Find where the given text appears and provide that cell's center as (X, Y) coordinate. 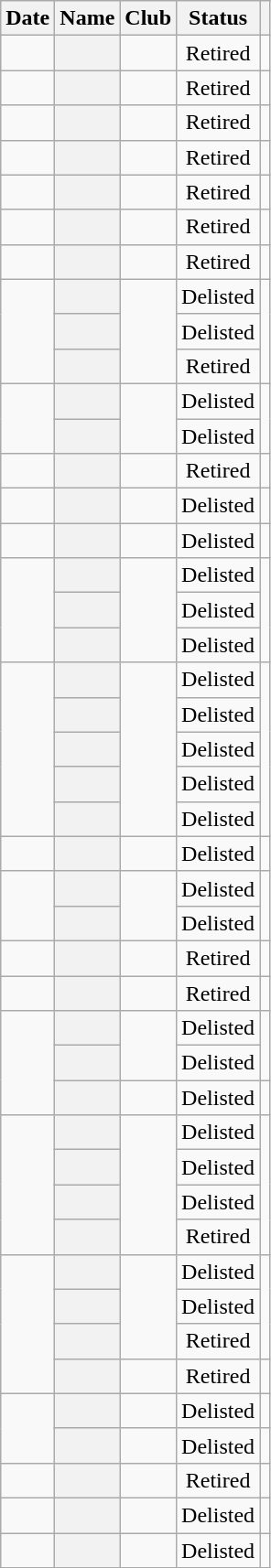
Name (88, 18)
Date (27, 18)
Status (218, 18)
Club (148, 18)
